Pinpoint the cell where the given text exists, returning its [x, y] midpoint coordinate. 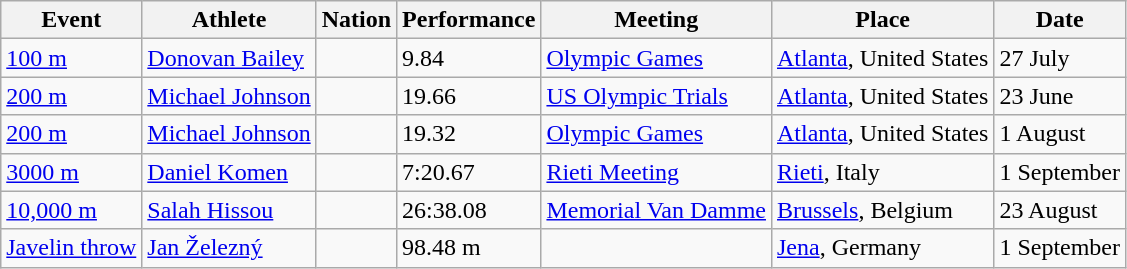
Rieti Meeting [656, 172]
26:38.08 [469, 210]
19.66 [469, 96]
19.32 [469, 134]
9.84 [469, 58]
Athlete [229, 20]
Jan Železný [229, 248]
Memorial Van Damme [656, 210]
Nation [356, 20]
Brussels, Belgium [882, 210]
US Olympic Trials [656, 96]
100 m [72, 58]
Salah Hissou [229, 210]
Daniel Komen [229, 172]
1 August [1060, 134]
Rieti, Italy [882, 172]
Date [1060, 20]
23 June [1060, 96]
Donovan Bailey [229, 58]
3000 m [72, 172]
Javelin throw [72, 248]
27 July [1060, 58]
Place [882, 20]
7:20.67 [469, 172]
Event [72, 20]
10,000 m [72, 210]
Jena, Germany [882, 248]
23 August [1060, 210]
98.48 m [469, 248]
Performance [469, 20]
Meeting [656, 20]
